Locate the cell with the specified text and output its (X, Y) center coordinate. 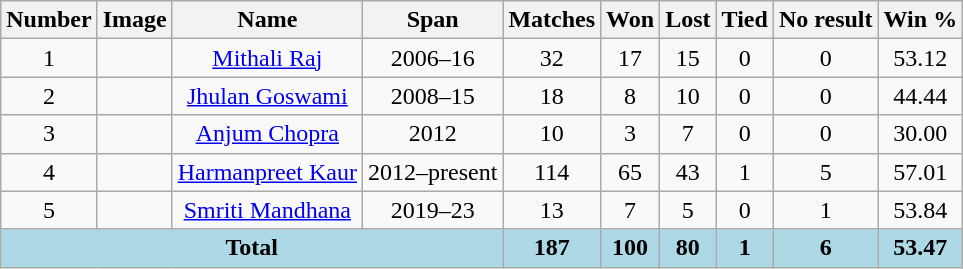
Total (252, 248)
No result (826, 20)
18 (552, 96)
30.00 (920, 134)
Matches (552, 20)
53.12 (920, 58)
Win % (920, 20)
Anjum Chopra (267, 134)
2019–23 (433, 210)
44.44 (920, 96)
32 (552, 58)
65 (630, 172)
114 (552, 172)
13 (552, 210)
Tied (744, 20)
4 (49, 172)
Smriti Mandhana (267, 210)
Span (433, 20)
Mithali Raj (267, 58)
Lost (688, 20)
Name (267, 20)
2008–15 (433, 96)
100 (630, 248)
Harmanpreet Kaur (267, 172)
17 (630, 58)
15 (688, 58)
8 (630, 96)
Won (630, 20)
Image (134, 20)
187 (552, 248)
43 (688, 172)
57.01 (920, 172)
2012–present (433, 172)
80 (688, 248)
Number (49, 20)
Jhulan Goswami (267, 96)
2006–16 (433, 58)
2012 (433, 134)
6 (826, 248)
2 (49, 96)
53.84 (920, 210)
53.47 (920, 248)
